Capture the cell that displays the provided text and extract its (x, y) central coordinate. 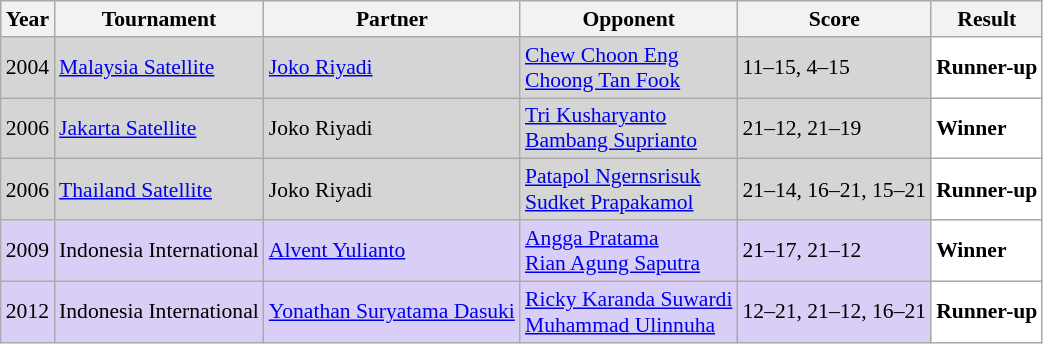
21–12, 21–19 (834, 128)
Jakarta Satellite (159, 128)
11–15, 4–15 (834, 68)
Yonathan Suryatama Dasuki (392, 312)
Patapol Ngernsrisuk Sudket Prapakamol (629, 190)
Opponent (629, 19)
Tournament (159, 19)
Year (28, 19)
Chew Choon Eng Choong Tan Fook (629, 68)
Ricky Karanda Suwardi Muhammad Ulinnuha (629, 312)
2009 (28, 250)
Result (986, 19)
Malaysia Satellite (159, 68)
2004 (28, 68)
2012 (28, 312)
21–14, 16–21, 15–21 (834, 190)
Partner (392, 19)
Tri Kusharyanto Bambang Suprianto (629, 128)
21–17, 21–12 (834, 250)
12–21, 21–12, 16–21 (834, 312)
Angga Pratama Rian Agung Saputra (629, 250)
Thailand Satellite (159, 190)
Score (834, 19)
Alvent Yulianto (392, 250)
